Identify which cell holds the provided text, then report its (X, Y) central coordinate. 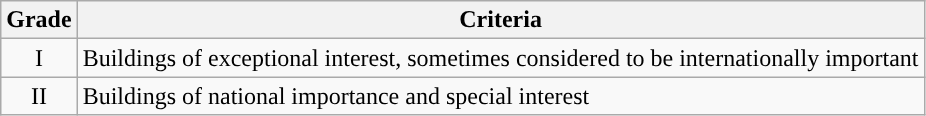
Criteria (500, 20)
Buildings of exceptional interest, sometimes considered to be internationally important (500, 58)
Grade (39, 20)
Buildings of national importance and special interest (500, 96)
I (39, 58)
II (39, 96)
